Capture the cell that displays the provided text and extract its (x, y) central coordinate. 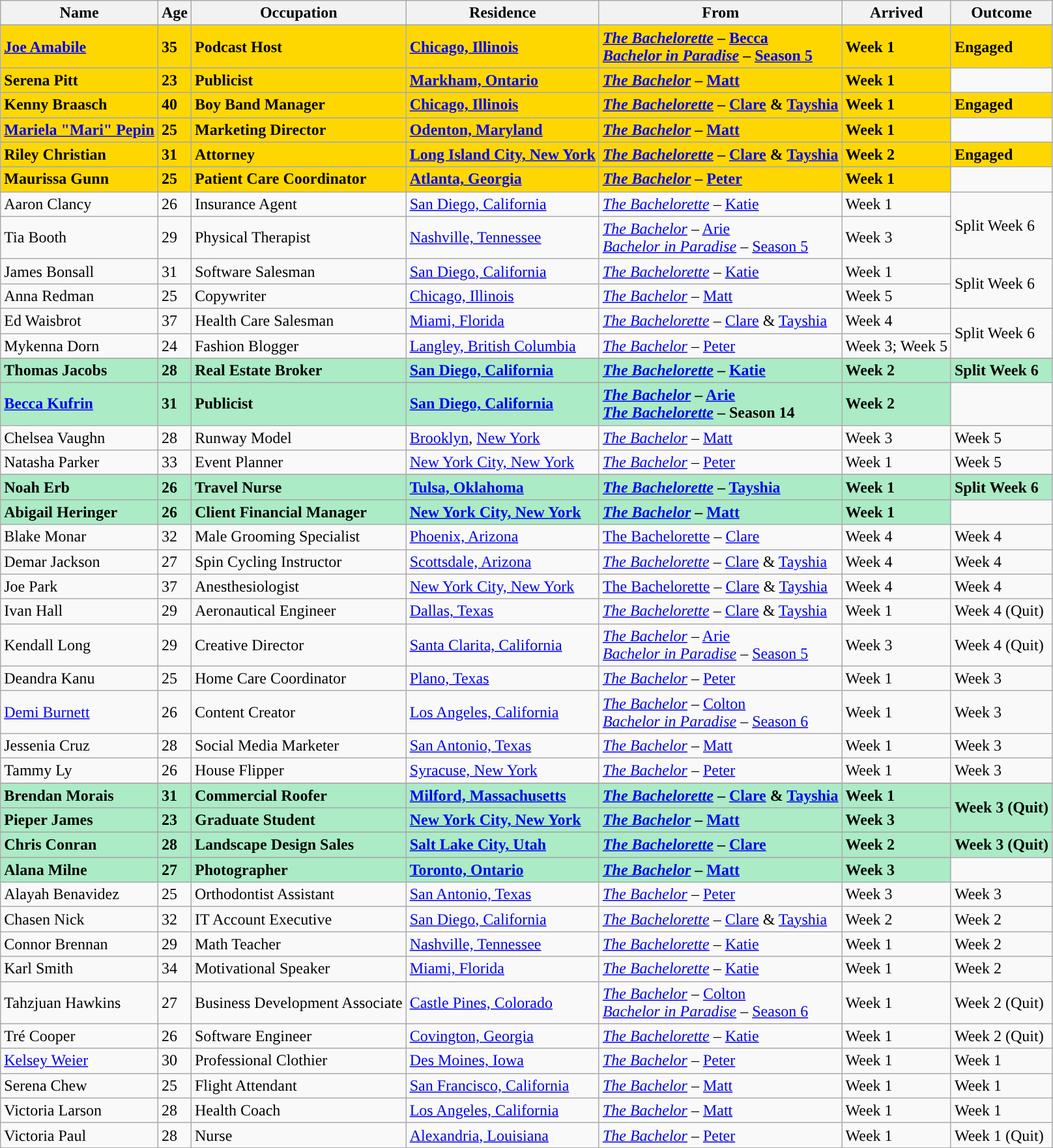
Event Planner (298, 463)
Salt Lake City, Utah (502, 845)
Brendan Morais (79, 796)
35 (175, 47)
Graduate Student (298, 820)
Photographer (298, 870)
San Francisco, California (502, 1085)
Connor Brennan (79, 944)
Tahzjuan Hawkins (79, 1002)
Business Development Associate (298, 1002)
Scottsdale, Arizona (502, 562)
Commercial Roofer (298, 796)
Spin Cycling Instructor (298, 562)
Residence (502, 13)
Milford, Massachusetts (502, 796)
Riley Christian (79, 154)
Patient Care Coordinator (298, 179)
Joe Park (79, 586)
Langley, British Columbia (502, 346)
Chelsea Vaughn (79, 438)
Phoenix, Arizona (502, 537)
Demi Burnett (79, 711)
Deandra Kanu (79, 678)
Long Island City, New York (502, 154)
Plano, Texas (502, 678)
Joe Amabile (79, 47)
Becca Kufrin (79, 404)
Victoria Larson (79, 1110)
Ed Waisbrot (79, 321)
Dallas, Texas (502, 611)
Karl Smith (79, 969)
Insurance Agent (298, 204)
Alayah Benavidez (79, 895)
33 (175, 463)
Tia Booth (79, 237)
Aaron Clancy (79, 204)
Software Salesman (298, 271)
The Bachelor – ArieThe Bachelorette – Season 14 (721, 404)
Maurissa Gunn (79, 179)
Demar Jackson (79, 562)
34 (175, 969)
Anesthesiologist (298, 586)
Motivational Speaker (298, 969)
Blake Monar (79, 537)
Runway Model (298, 438)
Tré Cooper (79, 1036)
Client Financial Manager (298, 512)
Software Engineer (298, 1036)
Real Estate Broker (298, 371)
Chris Conran (79, 845)
Castle Pines, Colorado (502, 1002)
Kendall Long (79, 645)
Thomas Jacobs (79, 371)
Covington, Georgia (502, 1036)
Social Media Marketer (298, 745)
Week 3; Week 5 (897, 346)
Physical Therapist (298, 237)
Arrived (897, 13)
Anna Redman (79, 296)
Kenny Braasch (79, 105)
Kelsey Weier (79, 1061)
Math Teacher (298, 944)
Male Grooming Specialist (298, 537)
40 (175, 105)
The Bachelorette – BeccaBachelor in Paradise – Season 5 (721, 47)
Professional Clothier (298, 1061)
Name (79, 13)
Flight Attendant (298, 1085)
Toronto, Ontario (502, 870)
Fashion Blogger (298, 346)
Tammy Ly (79, 770)
Health Care Salesman (298, 321)
Landscape Design Sales (298, 845)
Syracuse, New York (502, 770)
Health Coach (298, 1110)
Occupation (298, 13)
Attorney (298, 154)
Odenton, Maryland (502, 130)
James Bonsall (79, 271)
Home Care Coordinator (298, 678)
Alexandria, Louisiana (502, 1135)
30 (175, 1061)
Markham, Ontario (502, 80)
Chasen Nick (79, 919)
Aeronautical Engineer (298, 611)
24 (175, 346)
Boy Band Manager (298, 105)
Creative Director (298, 645)
Des Moines, Iowa (502, 1061)
Santa Clarita, California (502, 645)
Nurse (298, 1135)
Week 1 (Quit) (1001, 1135)
IT Account Executive (298, 919)
Mariela "Mari" Pepin (79, 130)
Outcome (1001, 13)
Victoria Paul (79, 1135)
Travel Nurse (298, 487)
Atlanta, Georgia (502, 179)
Age (175, 13)
Content Creator (298, 711)
Pieper James (79, 820)
Podcast Host (298, 47)
From (721, 13)
Noah Erb (79, 487)
House Flipper (298, 770)
Marketing Director (298, 130)
The Bachelorette – Tayshia (721, 487)
Mykenna Dorn (79, 346)
Jessenia Cruz (79, 745)
Brooklyn, New York (502, 438)
Ivan Hall (79, 611)
Serena Chew (79, 1085)
Alana Milne (79, 870)
Orthodontist Assistant (298, 895)
Natasha Parker (79, 463)
Tulsa, Oklahoma (502, 487)
Abigail Heringer (79, 512)
Copywriter (298, 296)
Serena Pitt (79, 80)
